For the text-containing cell, return its midpoint in (x, y) coordinate format. 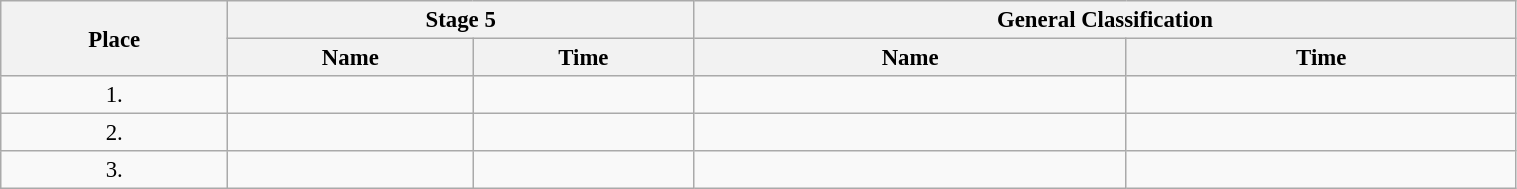
Place (114, 38)
General Classification (1105, 20)
1. (114, 95)
Stage 5 (461, 20)
2. (114, 133)
3. (114, 170)
